Find where the given text appears and provide that cell's center as (X, Y) coordinate. 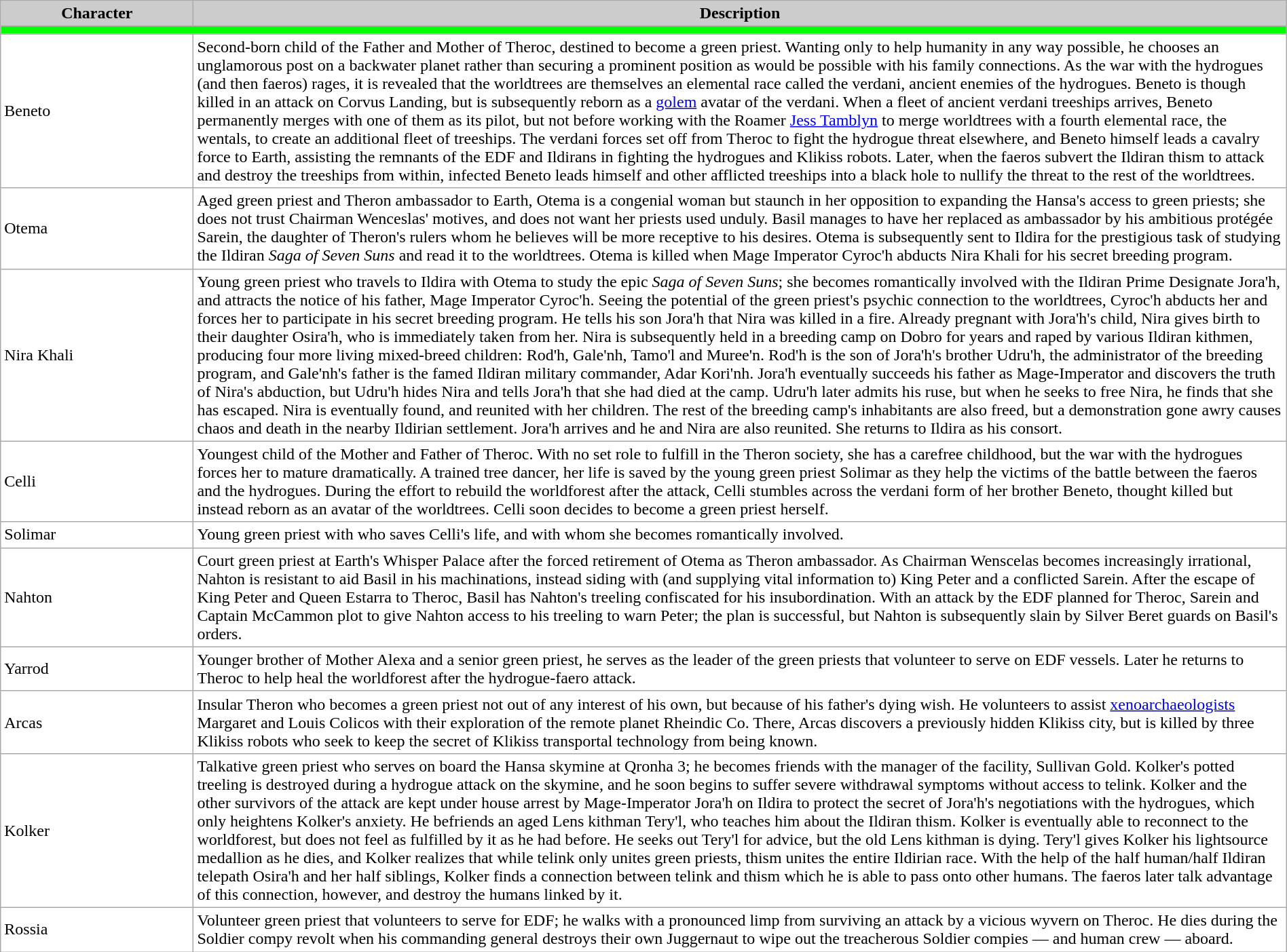
Solimar (97, 535)
Young green priest with who saves Celli's life, and with whom she becomes romantically involved. (740, 535)
Celli (97, 482)
Arcas (97, 722)
Yarrod (97, 669)
Rossia (97, 930)
Otema (97, 228)
Description (740, 14)
Beneto (97, 111)
Kolker (97, 831)
Character (97, 14)
Nahton (97, 597)
Nira Khali (97, 355)
